Extract the [x, y] coordinate from the center of the cell holding the provided text.  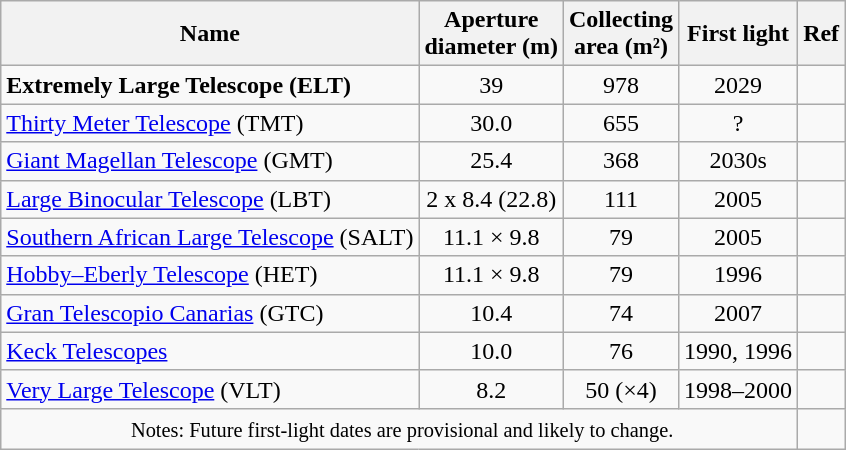
10.0 [492, 351]
2030s [738, 161]
Thirty Meter Telescope (TMT) [210, 123]
76 [620, 351]
39 [492, 85]
50 (×4) [620, 389]
Large Binocular Telescope (LBT) [210, 199]
Southern African Large Telescope (SALT) [210, 237]
2029 [738, 85]
655 [620, 123]
Collectingarea (m²) [620, 34]
Name [210, 34]
30.0 [492, 123]
1998–2000 [738, 389]
368 [620, 161]
1996 [738, 275]
Notes: Future first-light dates are provisional and likely to change. [400, 428]
2 x 8.4 (22.8) [492, 199]
10.4 [492, 313]
1990, 1996 [738, 351]
8.2 [492, 389]
25.4 [492, 161]
978 [620, 85]
111 [620, 199]
Aperturediameter (m) [492, 34]
Gran Telescopio Canarias (GTC) [210, 313]
First light [738, 34]
74 [620, 313]
Very Large Telescope (VLT) [210, 389]
2007 [738, 313]
Giant Magellan Telescope (GMT) [210, 161]
? [738, 123]
Ref [822, 34]
Extremely Large Telescope (ELT) [210, 85]
Hobby–Eberly Telescope (HET) [210, 275]
Keck Telescopes [210, 351]
